Find where the given text appears and provide that cell's center as (X, Y) coordinate. 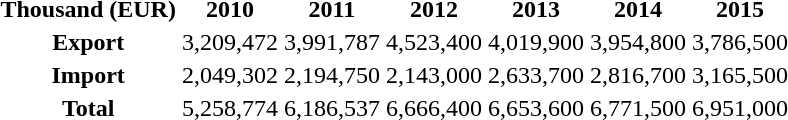
4,019,900 (536, 42)
2,194,750 (332, 75)
4,523,400 (434, 42)
2,049,302 (230, 75)
2,633,700 (536, 75)
3,991,787 (332, 42)
3,209,472 (230, 42)
3,954,800 (638, 42)
2,816,700 (638, 75)
2,143,000 (434, 75)
